Extract the (x, y) coordinate from the center of the cell holding the provided text.  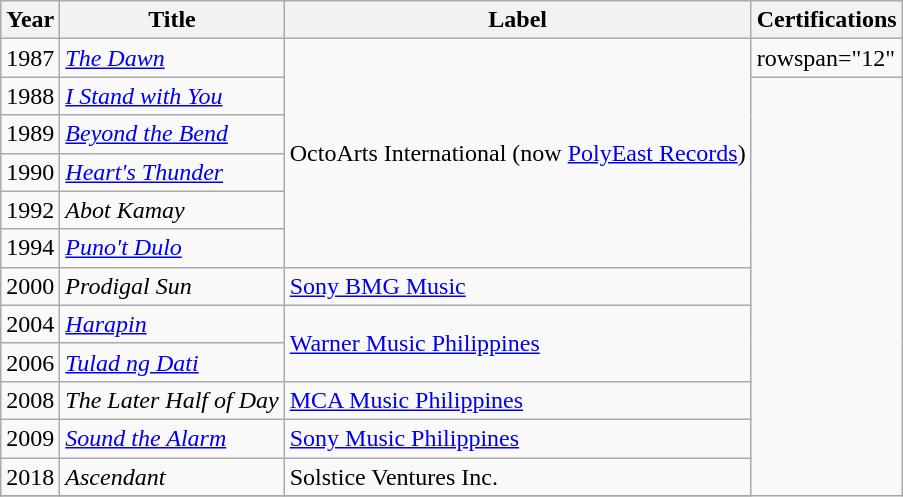
Puno't Dulo (172, 248)
MCA Music Philippines (518, 400)
Year (30, 20)
Title (172, 20)
rowspan="12" (826, 58)
1988 (30, 96)
Warner Music Philippines (518, 343)
2000 (30, 286)
1994 (30, 248)
Heart's Thunder (172, 172)
Certifications (826, 20)
1987 (30, 58)
1992 (30, 210)
Sony Music Philippines (518, 438)
2009 (30, 438)
Ascendant (172, 477)
Prodigal Sun (172, 286)
1990 (30, 172)
The Dawn (172, 58)
OctoArts International (now PolyEast Records) (518, 153)
Beyond the Bend (172, 134)
Solstice Ventures Inc. (518, 477)
I Stand with You (172, 96)
2018 (30, 477)
1989 (30, 134)
Sony BMG Music (518, 286)
Abot Kamay (172, 210)
Sound the Alarm (172, 438)
The Later Half of Day (172, 400)
Label (518, 20)
2008 (30, 400)
Harapin (172, 324)
2004 (30, 324)
Tulad ng Dati (172, 362)
2006 (30, 362)
